Scan for the cell matching the given text and deliver its [x, y] coordinate at center. 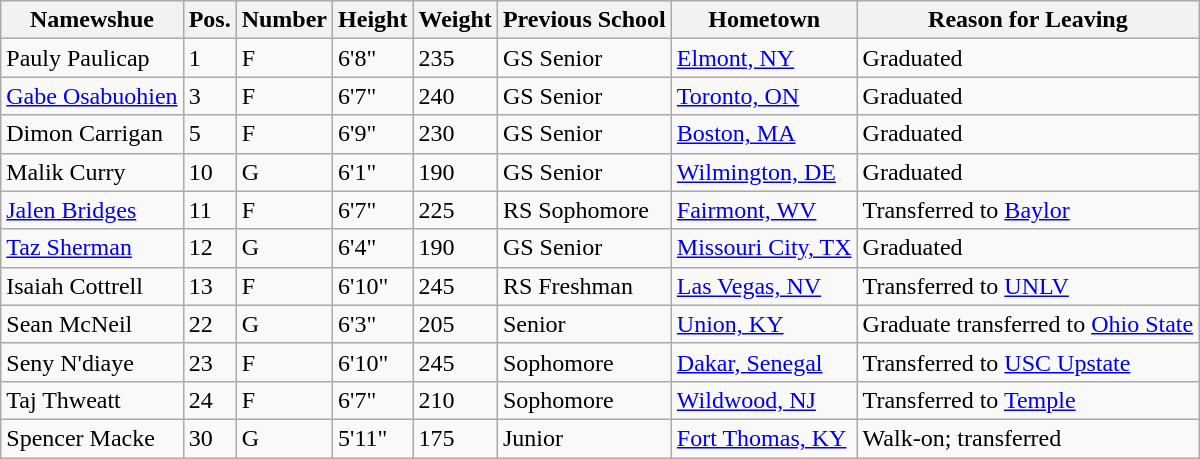
Elmont, NY [764, 58]
13 [210, 286]
Gabe Osabuohien [92, 96]
Spencer Macke [92, 438]
Taj Thweatt [92, 400]
Wilmington, DE [764, 172]
Toronto, ON [764, 96]
5 [210, 134]
Isaiah Cottrell [92, 286]
6'9" [373, 134]
6'1" [373, 172]
23 [210, 362]
Namewshue [92, 20]
235 [455, 58]
225 [455, 210]
Wildwood, NJ [764, 400]
11 [210, 210]
Transferred to UNLV [1028, 286]
Pauly Paulicap [92, 58]
24 [210, 400]
RS Freshman [584, 286]
Fairmont, WV [764, 210]
Seny N'diaye [92, 362]
Weight [455, 20]
Malik Curry [92, 172]
210 [455, 400]
Union, KY [764, 324]
30 [210, 438]
Reason for Leaving [1028, 20]
Boston, MA [764, 134]
205 [455, 324]
Hometown [764, 20]
Transferred to Temple [1028, 400]
6'3" [373, 324]
22 [210, 324]
1 [210, 58]
Junior [584, 438]
6'4" [373, 248]
Pos. [210, 20]
Dakar, Senegal [764, 362]
240 [455, 96]
Las Vegas, NV [764, 286]
Transferred to USC Upstate [1028, 362]
Senior [584, 324]
175 [455, 438]
Walk-on; transferred [1028, 438]
Dimon Carrigan [92, 134]
Number [284, 20]
Taz Sherman [92, 248]
5'11" [373, 438]
6'8" [373, 58]
Height [373, 20]
Missouri City, TX [764, 248]
Fort Thomas, KY [764, 438]
Sean McNeil [92, 324]
Previous School [584, 20]
RS Sophomore [584, 210]
230 [455, 134]
Transferred to Baylor [1028, 210]
Graduate transferred to Ohio State [1028, 324]
12 [210, 248]
3 [210, 96]
10 [210, 172]
Jalen Bridges [92, 210]
